Return the [X, Y] coordinate for the center point of the cell that contains the specified text.  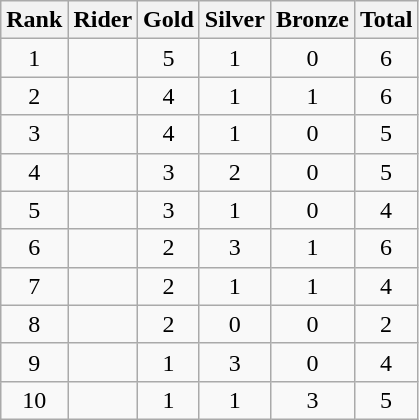
7 [34, 286]
Rider [103, 20]
10 [34, 400]
9 [34, 362]
Silver [234, 20]
Bronze [312, 20]
Rank [34, 20]
Total [386, 20]
Gold [169, 20]
8 [34, 324]
